Pinpoint the cell where the given text exists, returning its [x, y] midpoint coordinate. 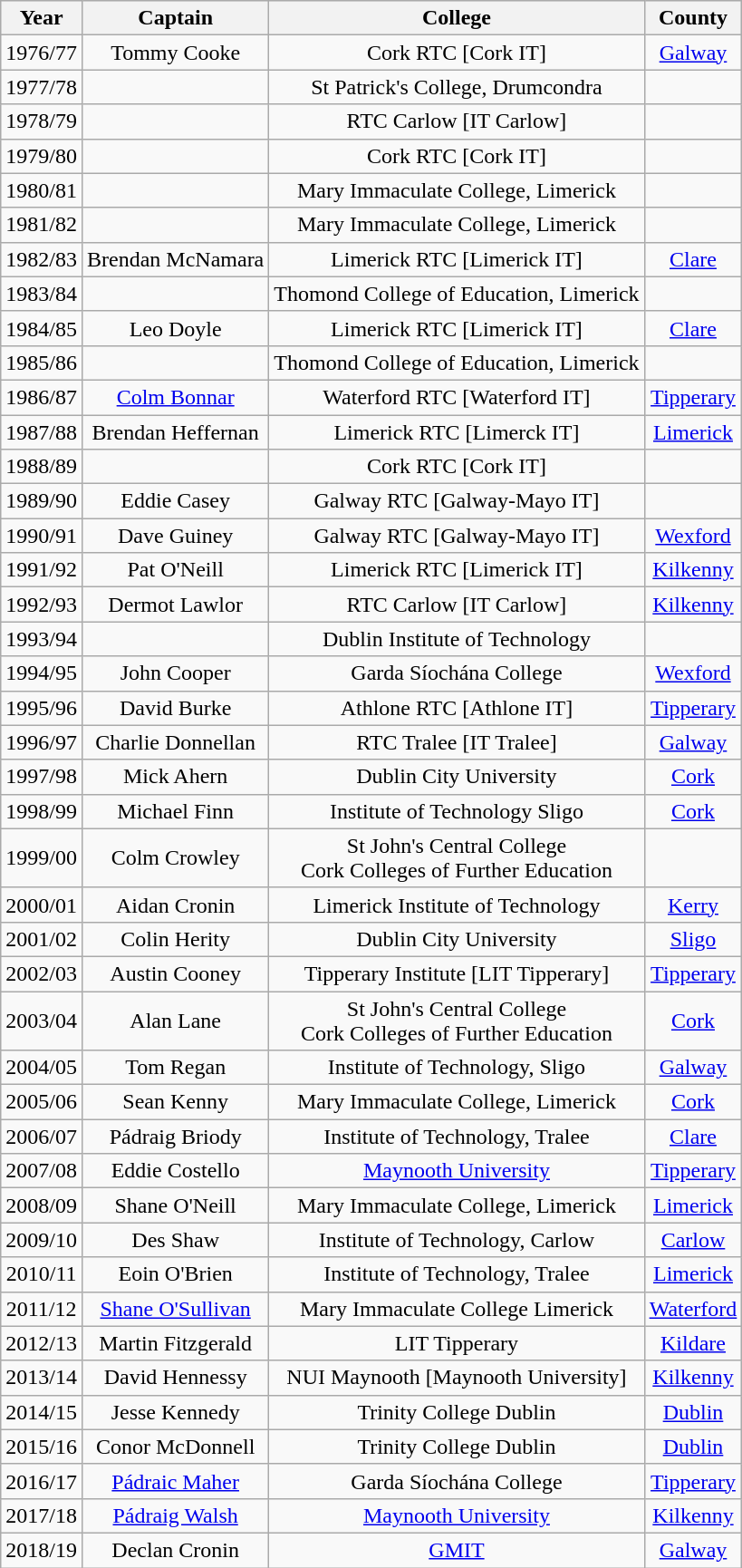
Institute of Technology, Carlow [457, 1240]
Brendan McNamara [175, 259]
2001/02 [42, 939]
RTC Tralee [IT Tralee] [457, 742]
2017/18 [42, 1515]
Des Shaw [175, 1240]
College [457, 18]
2002/03 [42, 973]
Kerry [693, 905]
1996/97 [42, 742]
Leo Doyle [175, 328]
Colin Herity [175, 939]
Waterford RTC [Waterford IT] [457, 397]
2013/14 [42, 1378]
Austin Cooney [175, 973]
Brendan Heffernan [175, 432]
Mick Ahern [175, 777]
2007/08 [42, 1171]
1978/79 [42, 121]
Tipperary Institute [LIT Tipperary] [457, 973]
1979/80 [42, 156]
Dave Guiney [175, 536]
Institute of Technology Sligo [457, 811]
Dublin Institute of Technology [457, 639]
Tommy Cooke [175, 53]
1992/93 [42, 605]
Waterford [693, 1309]
1986/87 [42, 397]
1984/85 [42, 328]
David Hennessy [175, 1378]
Martin Fitzgerald [175, 1343]
2005/06 [42, 1102]
Conor McDonnell [175, 1447]
Pat O'Neill [175, 570]
1985/86 [42, 363]
St Patrick's College, Drumcondra [457, 87]
Pádraig Briody [175, 1137]
1995/96 [42, 708]
1993/94 [42, 639]
1990/91 [42, 536]
Colm Crowley [175, 857]
Kildare [693, 1343]
2014/15 [42, 1412]
2003/04 [42, 1021]
2000/01 [42, 905]
2018/19 [42, 1550]
1989/90 [42, 501]
2012/13 [42, 1343]
2015/16 [42, 1447]
2011/12 [42, 1309]
1980/81 [42, 190]
Limerick Institute of Technology [457, 905]
Eoin O'Brien [175, 1274]
Eddie Casey [175, 501]
1988/89 [42, 467]
Michael Finn [175, 811]
Declan Cronin [175, 1550]
Aidan Cronin [175, 905]
Shane O'Neill [175, 1205]
2016/17 [42, 1481]
Pádraic Maher [175, 1481]
Mary Immaculate College Limerick [457, 1309]
Tom Regan [175, 1068]
2006/07 [42, 1137]
David Burke [175, 708]
2008/09 [42, 1205]
1994/95 [42, 673]
Year [42, 18]
2009/10 [42, 1240]
Colm Bonnar [175, 397]
1977/78 [42, 87]
Carlow [693, 1240]
LIT Tipperary [457, 1343]
1997/98 [42, 777]
GMIT [457, 1550]
2004/05 [42, 1068]
Alan Lane [175, 1021]
1976/77 [42, 53]
Pádraig Walsh [175, 1515]
NUI Maynooth [Maynooth University] [457, 1378]
Athlone RTC [Athlone IT] [457, 708]
County [693, 18]
Shane O'Sullivan [175, 1309]
Limerick RTC [Limerck IT] [457, 432]
1998/99 [42, 811]
Charlie Donnellan [175, 742]
Eddie Costello [175, 1171]
Captain [175, 18]
Jesse Kennedy [175, 1412]
Dermot Lawlor [175, 605]
1981/82 [42, 225]
Sean Kenny [175, 1102]
1983/84 [42, 294]
1982/83 [42, 259]
2010/11 [42, 1274]
1991/92 [42, 570]
1987/88 [42, 432]
Sligo [693, 939]
1999/00 [42, 857]
Institute of Technology, Sligo [457, 1068]
John Cooper [175, 673]
